Scan for the cell matching the given text and deliver its (X, Y) coordinate at center. 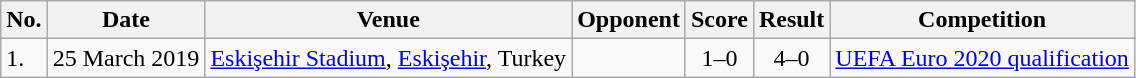
Date (126, 20)
Competition (982, 20)
1. (24, 58)
Venue (388, 20)
Score (719, 20)
25 March 2019 (126, 58)
Eskişehir Stadium, Eskişehir, Turkey (388, 58)
4–0 (791, 58)
Result (791, 20)
Opponent (629, 20)
No. (24, 20)
UEFA Euro 2020 qualification (982, 58)
1–0 (719, 58)
